Determine the [x, y] coordinate at the center of the cell enclosing the given text.  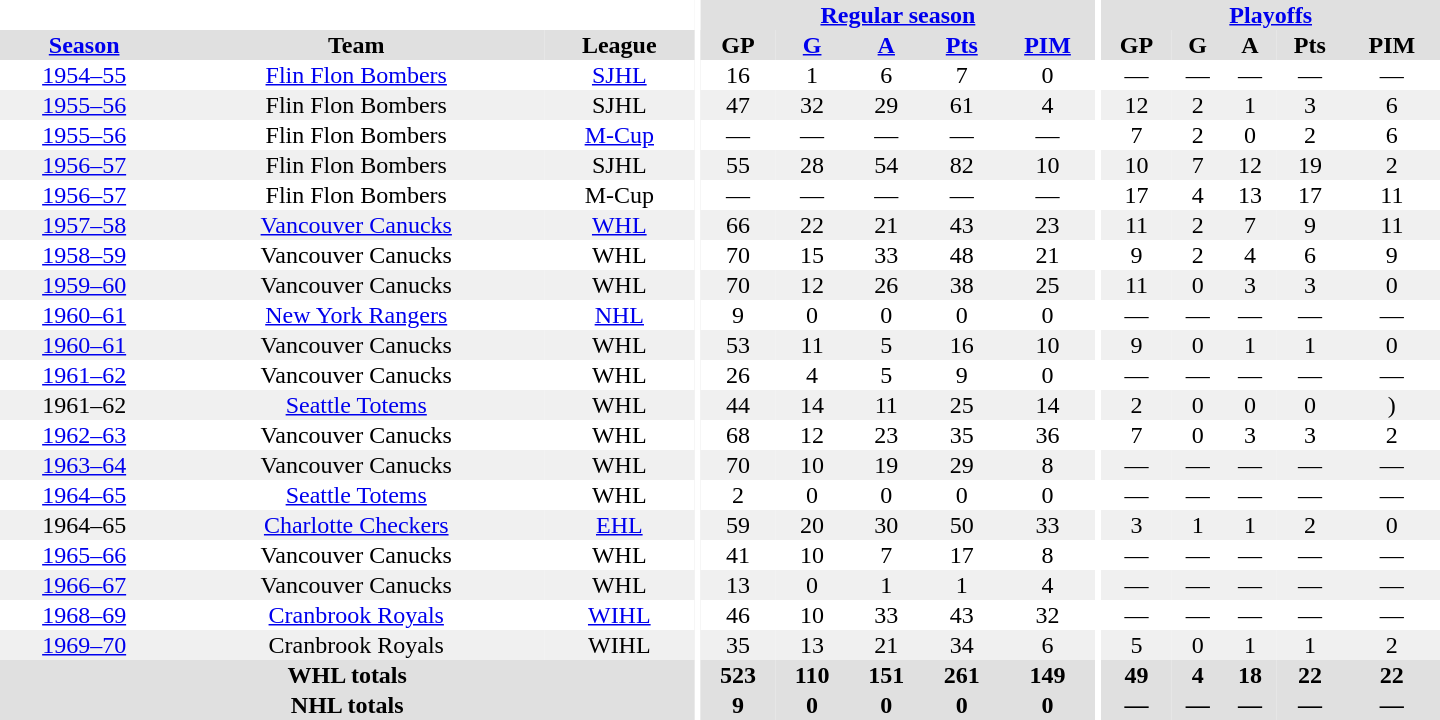
50 [962, 525]
Season [84, 45]
30 [886, 525]
1959–60 [84, 285]
1957–58 [84, 225]
Regular season [898, 15]
WHL totals [347, 675]
15 [812, 255]
44 [738, 405]
) [1392, 405]
61 [962, 105]
Charlotte Checkers [356, 525]
1966–67 [84, 585]
53 [738, 345]
82 [962, 165]
149 [1047, 675]
36 [1047, 435]
18 [1250, 675]
68 [738, 435]
1965–66 [84, 555]
1958–59 [84, 255]
48 [962, 255]
NHL [619, 315]
EHL [619, 525]
55 [738, 165]
Team [356, 45]
110 [812, 675]
49 [1136, 675]
47 [738, 105]
1968–69 [84, 615]
151 [886, 675]
41 [738, 555]
28 [812, 165]
523 [738, 675]
59 [738, 525]
20 [812, 525]
66 [738, 225]
1969–70 [84, 645]
NHL totals [347, 705]
1954–55 [84, 75]
Playoffs [1270, 15]
54 [886, 165]
261 [962, 675]
New York Rangers [356, 315]
1962–63 [84, 435]
League [619, 45]
38 [962, 285]
1963–64 [84, 465]
34 [962, 645]
46 [738, 615]
